Output the [X, Y] coordinate of the center of the cell containing the given text.  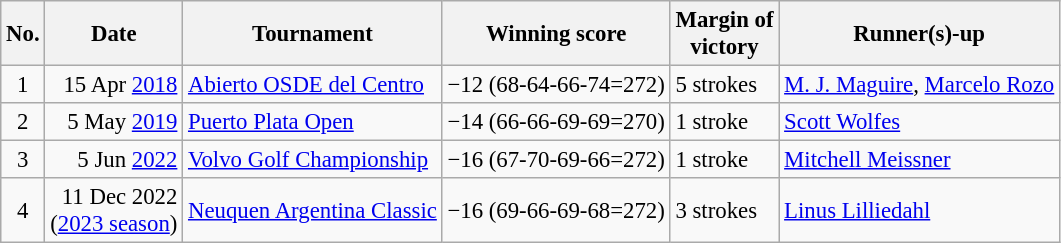
4 [23, 210]
3 strokes [724, 210]
Scott Wolfes [920, 122]
Neuquen Argentina Classic [312, 210]
Winning score [556, 34]
11 Dec 2022(2023 season) [114, 210]
1 [23, 85]
Linus Lilliedahl [920, 210]
Margin ofvictory [724, 34]
−16 (69-66-69-68=272) [556, 210]
Abierto OSDE del Centro [312, 85]
15 Apr 2018 [114, 85]
3 [23, 160]
5 May 2019 [114, 122]
5 Jun 2022 [114, 160]
Volvo Golf Championship [312, 160]
Runner(s)-up [920, 34]
5 strokes [724, 85]
No. [23, 34]
−12 (68-64-66-74=272) [556, 85]
Tournament [312, 34]
Puerto Plata Open [312, 122]
−14 (66-66-69-69=270) [556, 122]
Date [114, 34]
−16 (67-70-69-66=272) [556, 160]
M. J. Maguire, Marcelo Rozo [920, 85]
Mitchell Meissner [920, 160]
2 [23, 122]
